Determine the (X, Y) coordinate at the center of the cell enclosing the given text.  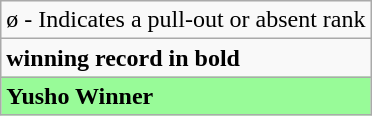
Yusho Winner (186, 96)
winning record in bold (186, 58)
ø - Indicates a pull-out or absent rank (186, 20)
